Detect which cell encompasses the target text, then output its [x, y] center coordinate. 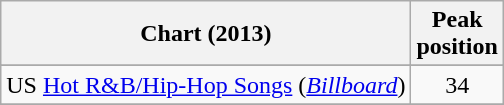
Peakposition [457, 34]
34 [457, 85]
US Hot R&B/Hip-Hop Songs (Billboard) [206, 85]
Chart (2013) [206, 34]
